Find where the given text appears and provide that cell's center as [x, y] coordinate. 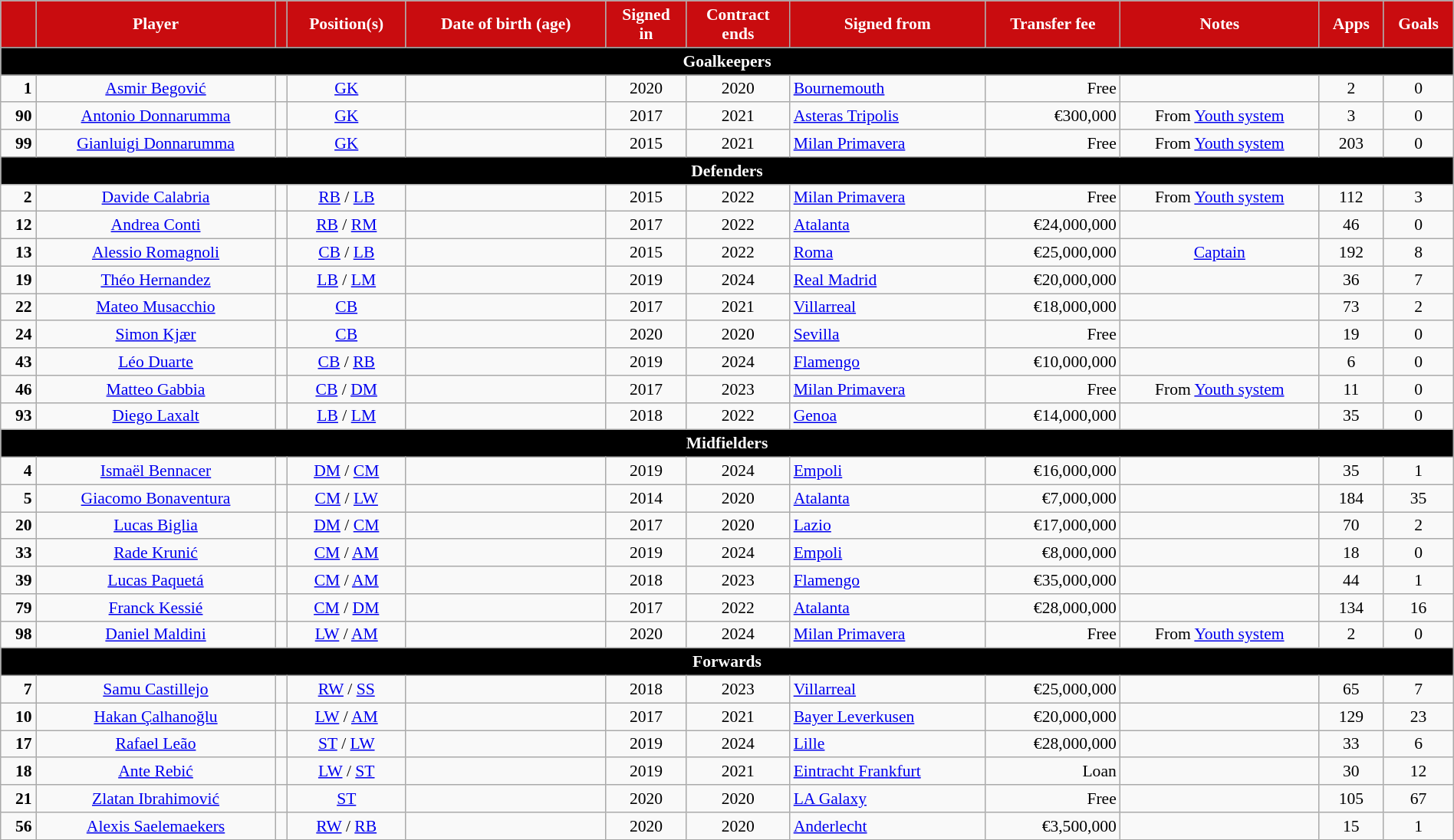
5 [18, 498]
30 [1351, 772]
4 [18, 471]
CM / LW [347, 498]
Hakan Çalhanoğlu [156, 717]
56 [18, 826]
Apps [1351, 25]
39 [18, 580]
65 [1351, 690]
93 [18, 416]
2014 [646, 498]
ST [347, 799]
€300,000 [1053, 116]
RW / RB [347, 826]
Zlatan Ibrahimović [156, 799]
Goals [1419, 25]
LA Galaxy [888, 799]
105 [1351, 799]
Player [156, 25]
€24,000,000 [1053, 225]
90 [18, 116]
Samu Castillejo [156, 690]
Captain [1219, 253]
134 [1351, 608]
16 [1419, 608]
Antonio Donnarumma [156, 116]
Contractends [738, 25]
22 [18, 307]
Loan [1053, 772]
Date of birth (age) [506, 25]
67 [1419, 799]
73 [1351, 307]
LW / ST [347, 772]
Franck Kessié [156, 608]
8 [1419, 253]
21 [18, 799]
Defenders [727, 171]
CB / DM [347, 389]
44 [1351, 580]
Alexis Saelemaekers [156, 826]
Bournemouth [888, 89]
Léo Duarte [156, 362]
20 [18, 526]
98 [18, 635]
€18,000,000 [1053, 307]
Real Madrid [888, 280]
Gianluigi Donnarumma [156, 143]
203 [1351, 143]
Lille [888, 744]
€17,000,000 [1053, 526]
Goalkeepers [727, 61]
13 [18, 253]
Rade Krunić [156, 553]
Asteras Tripolis [888, 116]
Simon Kjær [156, 335]
24 [18, 335]
ST / LW [347, 744]
99 [18, 143]
CM / DM [347, 608]
Lucas Paquetá [156, 580]
Théo Hernandez [156, 280]
Roma [888, 253]
RW / SS [347, 690]
Ismaël Bennacer [156, 471]
17 [18, 744]
€8,000,000 [1053, 553]
184 [1351, 498]
Genoa [888, 416]
Giacomo Bonaventura [156, 498]
Andrea Conti [156, 225]
Notes [1219, 25]
RB / LB [347, 198]
€7,000,000 [1053, 498]
23 [1419, 717]
Lucas Biglia [156, 526]
Signed from [888, 25]
15 [1351, 826]
11 [1351, 389]
112 [1351, 198]
Midfielders [727, 444]
Position(s) [347, 25]
CB / RB [347, 362]
Bayer Leverkusen [888, 717]
Alessio Romagnoli [156, 253]
Daniel Maldini [156, 635]
Forwards [727, 662]
36 [1351, 280]
129 [1351, 717]
Eintracht Frankfurt [888, 772]
70 [1351, 526]
€3,500,000 [1053, 826]
CB / LB [347, 253]
Asmir Begović [156, 89]
Davide Calabria [156, 198]
Diego Laxalt [156, 416]
RB / RM [347, 225]
Ante Rebić [156, 772]
€14,000,000 [1053, 416]
Sevilla [888, 335]
Matteo Gabbia [156, 389]
Rafael Leão [156, 744]
€16,000,000 [1053, 471]
192 [1351, 253]
43 [18, 362]
Transfer fee [1053, 25]
€10,000,000 [1053, 362]
10 [18, 717]
Anderlecht [888, 826]
Signedin [646, 25]
€35,000,000 [1053, 580]
79 [18, 608]
Lazio [888, 526]
Mateo Musacchio [156, 307]
